Search for the cell housing the specified text and yield its [X, Y] center coordinate. 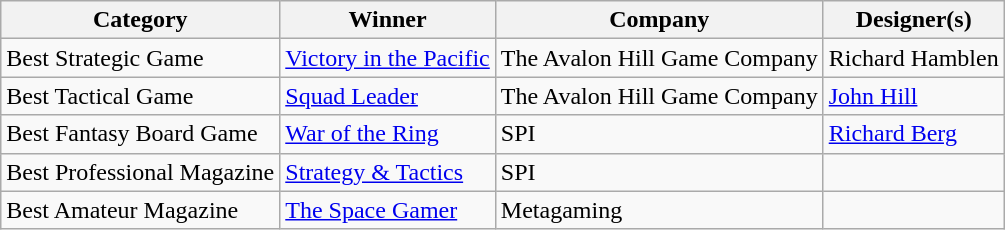
Best Tactical Game [140, 96]
Best Strategic Game [140, 58]
John Hill [914, 96]
Squad Leader [388, 96]
Richard Hamblen [914, 58]
Strategy & Tactics [388, 172]
War of the Ring [388, 134]
Best Fantasy Board Game [140, 134]
Company [659, 20]
Richard Berg [914, 134]
Category [140, 20]
Winner [388, 20]
Designer(s) [914, 20]
The Space Gamer [388, 210]
Best Professional Magazine [140, 172]
Metagaming [659, 210]
Best Amateur Magazine [140, 210]
Victory in the Pacific [388, 58]
